From the cell containing the given text, extract its center point as [X, Y] coordinate. 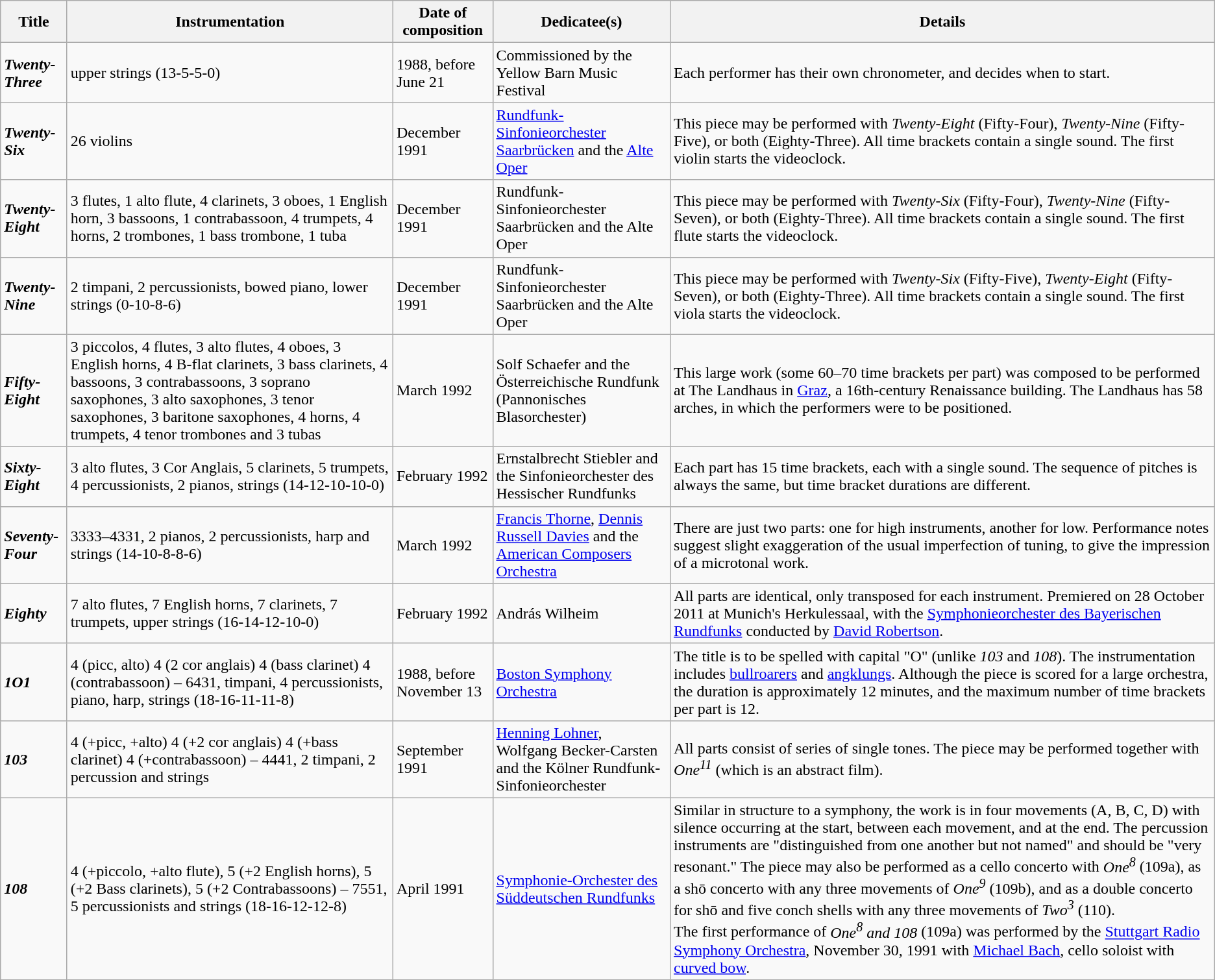
All parts consist of series of single tones. The piece may be performed together with One11 (which is an abstract film). [942, 759]
26 violins [230, 141]
Twenty-Six [34, 141]
Title [34, 22]
Seventy-Four [34, 545]
Sixty-Eight [34, 476]
4 (picc, alto) 4 (2 cor anglais) 4 (bass clarinet) 4 (contrabassoon) – 6431, timpani, 4 percussionists, piano, harp, strings (18-16-11-11-8) [230, 681]
4 (+piccolo, +alto flute), 5 (+2 English horns), 5 (+2 Bass clarinets), 5 (+2 Contrabassoons) – 7551, 5 percussionists and strings (18-16-12-12-8) [230, 888]
1988, before November 13 [443, 681]
7 alto flutes, 7 English horns, 7 clarinets, 7 trumpets, upper strings (16-14-12-10-0) [230, 613]
103 [34, 759]
1O1 [34, 681]
April 1991 [443, 888]
Commissioned by the Yellow Barn Music Festival [582, 73]
Henning Lohner, Wolfgang Becker-Carsten and the Kölner Rundfunk-Sinfonieorchester [582, 759]
Dedicatee(s) [582, 22]
Francis Thorne, Dennis Russell Davies and the American Composers Orchestra [582, 545]
3 flutes, 1 alto flute, 4 clarinets, 3 oboes, 1 English horn, 3 bassoons, 1 contrabassoon, 4 trumpets, 4 horns, 2 trombones, 1 bass trombone, 1 tuba [230, 218]
Instrumentation [230, 22]
Fifty-Eight [34, 391]
upper strings (13-5-5-0) [230, 73]
September 1991 [443, 759]
2 timpani, 2 percussionists, bowed piano, lower strings (0-10-8-6) [230, 296]
Solf Schaefer and the Österreichische Rundfunk (Pannonisches Blasorchester) [582, 391]
Boston Symphony Orchestra [582, 681]
3333–4331, 2 pianos, 2 percussionists, harp and strings (14-10-8-8-6) [230, 545]
Twenty-Nine [34, 296]
Each performer has their own chronometer, and decides when to start. [942, 73]
Twenty-Three [34, 73]
Symphonie-Orchester des Süddeutschen Rundfunks [582, 888]
Ernstalbrecht Stiebler and the Sinfonieorchester des Hessischer Rundfunks [582, 476]
3 alto flutes, 3 Cor Anglais, 5 clarinets, 5 trumpets, 4 percussionists, 2 pianos, strings (14-12-10-10-0) [230, 476]
1988, before June 21 [443, 73]
Eighty [34, 613]
4 (+picc, +alto) 4 (+2 cor anglais) 4 (+bass clarinet) 4 (+contrabassoon) – 4441, 2 timpani, 2 percussion and strings [230, 759]
Details [942, 22]
108 [34, 888]
András Wilheim [582, 613]
Twenty-Eight [34, 218]
Each part has 15 time brackets, each with a single sound. The sequence of pitches is always the same, but time bracket durations are different. [942, 476]
Date of composition [443, 22]
